Identify which cell holds the provided text, then report its [x, y] central coordinate. 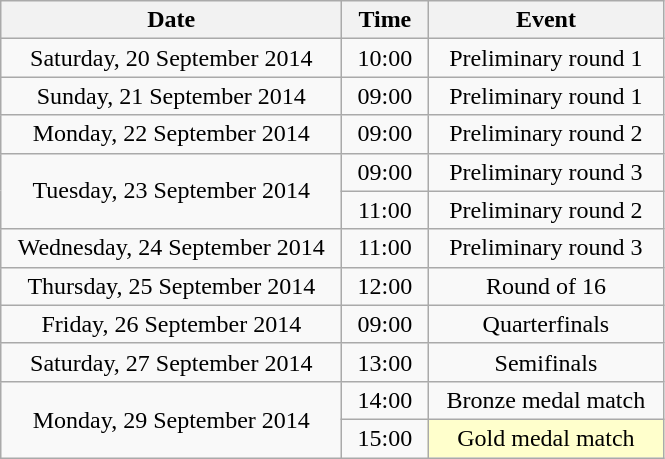
15:00 [385, 438]
Semifinals [546, 362]
Saturday, 27 September 2014 [172, 362]
Event [546, 20]
Monday, 22 September 2014 [172, 134]
Time [385, 20]
Thursday, 25 September 2014 [172, 286]
10:00 [385, 58]
Round of 16 [546, 286]
Sunday, 21 September 2014 [172, 96]
Gold medal match [546, 438]
Quarterfinals [546, 324]
Date [172, 20]
Bronze medal match [546, 400]
Friday, 26 September 2014 [172, 324]
Monday, 29 September 2014 [172, 419]
Wednesday, 24 September 2014 [172, 248]
Saturday, 20 September 2014 [172, 58]
Tuesday, 23 September 2014 [172, 191]
14:00 [385, 400]
13:00 [385, 362]
12:00 [385, 286]
